For the text-containing cell, return its midpoint in [X, Y] coordinate format. 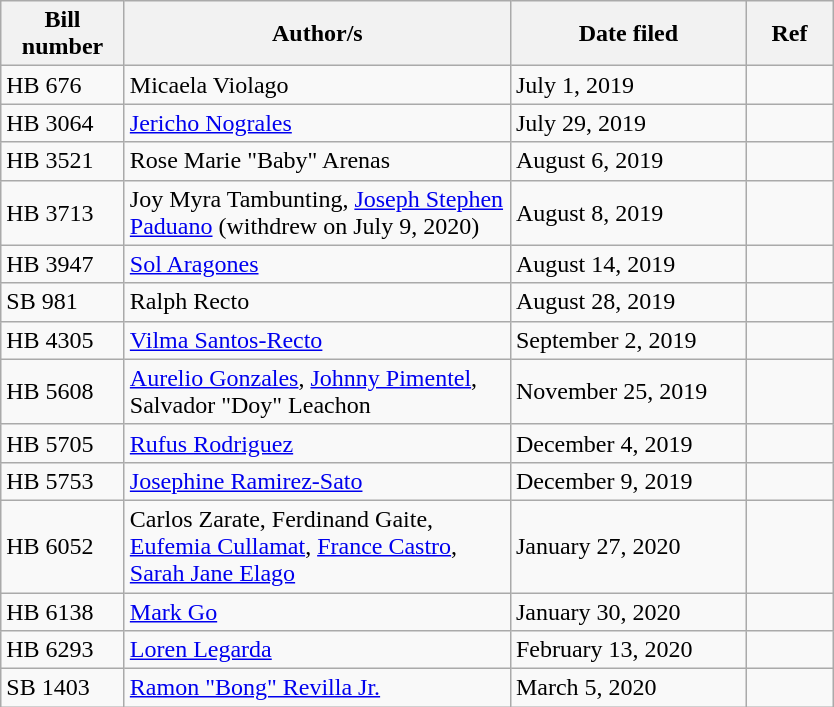
August 8, 2019 [628, 212]
HB 676 [63, 85]
HB 5608 [63, 392]
HB 6293 [63, 650]
HB 3713 [63, 212]
December 4, 2019 [628, 443]
March 5, 2020 [628, 688]
July 29, 2019 [628, 123]
November 25, 2019 [628, 392]
HB 5753 [63, 481]
Micaela Violago [317, 85]
August 28, 2019 [628, 302]
Josephine Ramirez-Sato [317, 481]
Mark Go [317, 611]
Ralph Recto [317, 302]
Ramon "Bong" Revilla Jr. [317, 688]
SB 981 [63, 302]
HB 3947 [63, 264]
HB 3064 [63, 123]
Rose Marie "Baby" Arenas [317, 161]
Rufus Rodriguez [317, 443]
January 30, 2020 [628, 611]
Loren Legarda [317, 650]
January 27, 2020 [628, 546]
HB 6138 [63, 611]
Jericho Nograles [317, 123]
HB 4305 [63, 340]
Date filed [628, 34]
Aurelio Gonzales, Johnny Pimentel, Salvador "Doy" Leachon [317, 392]
August 14, 2019 [628, 264]
July 1, 2019 [628, 85]
Joy Myra Tambunting, Joseph Stephen Paduano (withdrew on July 9, 2020) [317, 212]
Author/s [317, 34]
December 9, 2019 [628, 481]
Ref [789, 34]
Carlos Zarate, Ferdinand Gaite, Eufemia Cullamat, France Castro, Sarah Jane Elago [317, 546]
Vilma Santos-Recto [317, 340]
Bill number [63, 34]
August 6, 2019 [628, 161]
Sol Aragones [317, 264]
SB 1403 [63, 688]
HB 3521 [63, 161]
HB 6052 [63, 546]
HB 5705 [63, 443]
February 13, 2020 [628, 650]
September 2, 2019 [628, 340]
